From the cell containing the given text, extract its center point as [x, y] coordinate. 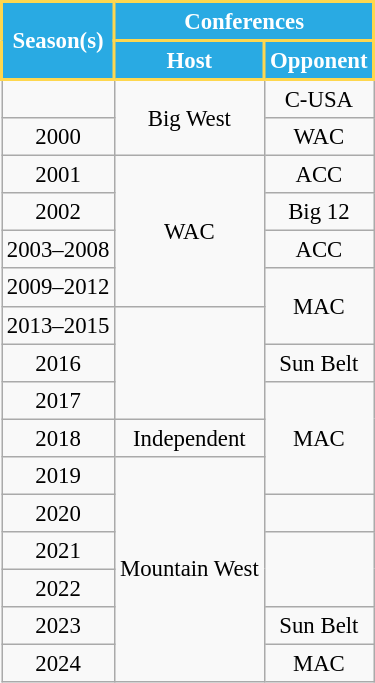
2019 [58, 476]
2003–2008 [58, 250]
Host [190, 60]
Season(s) [58, 41]
2017 [58, 400]
2023 [58, 626]
Opponent [319, 60]
2000 [58, 137]
Independent [190, 438]
2020 [58, 513]
2021 [58, 551]
C-USA [319, 99]
2016 [58, 363]
Conferences [244, 22]
2022 [58, 588]
2001 [58, 175]
2013–2015 [58, 325]
2002 [58, 212]
Big West [190, 118]
Big 12 [319, 212]
Mountain West [190, 570]
2018 [58, 438]
2009–2012 [58, 288]
2024 [58, 664]
